Provide the [x, y] coordinate of the cell's center where the given text is located.  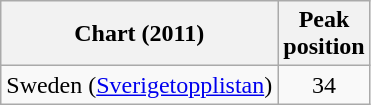
34 [324, 85]
Chart (2011) [140, 34]
Sweden (Sverigetopplistan) [140, 85]
Peakposition [324, 34]
